For the text-containing cell, return its midpoint in (X, Y) coordinate format. 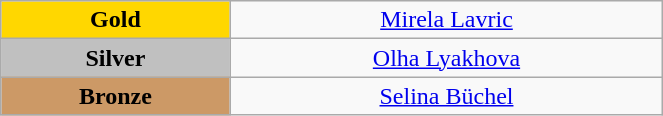
Olha Lyakhova (446, 58)
Gold (116, 20)
Silver (116, 58)
Selina Büchel (446, 96)
Bronze (116, 96)
Mirela Lavric (446, 20)
